Search for the cell housing the specified text and yield its (X, Y) center coordinate. 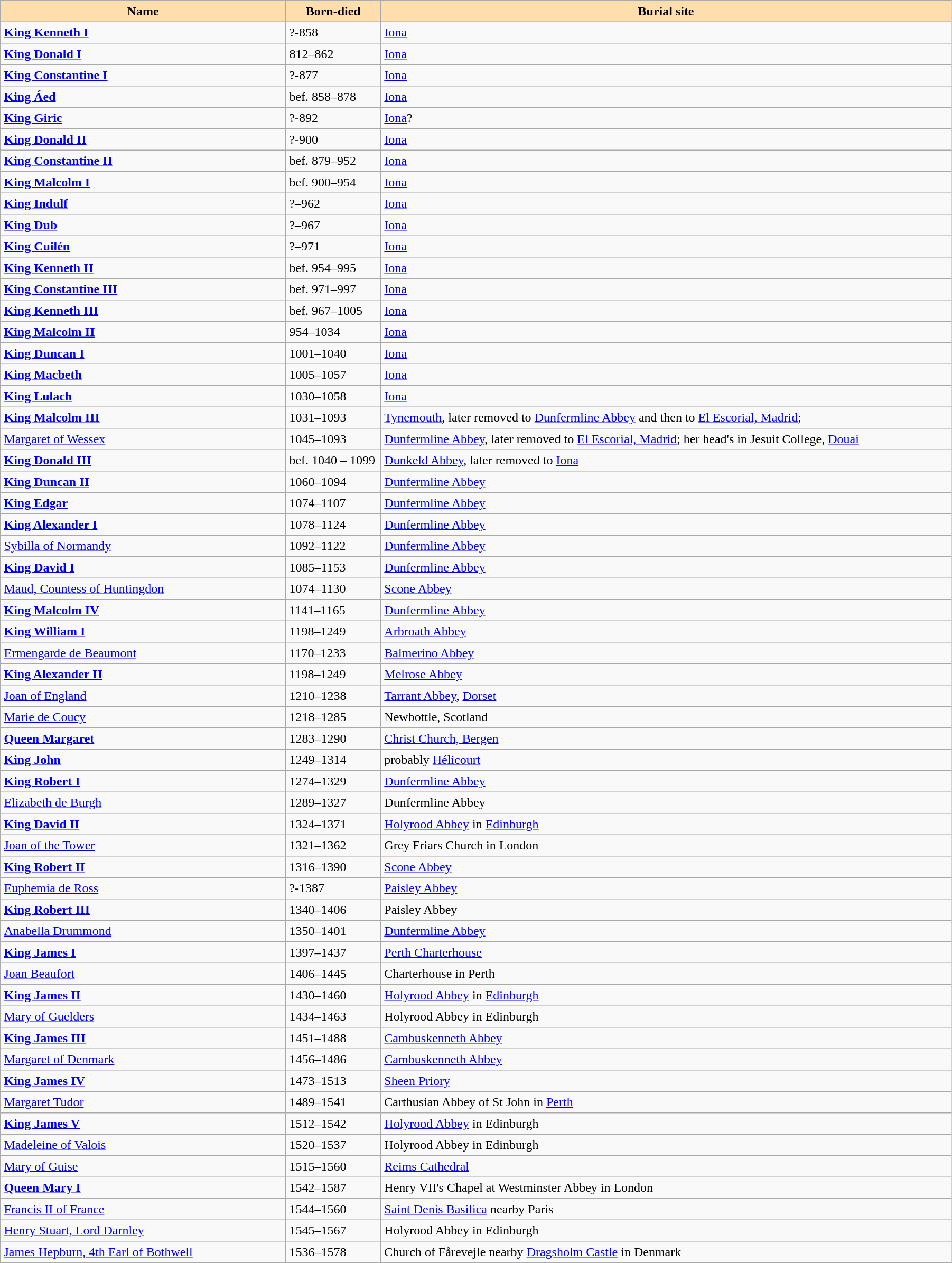
King Robert III (143, 910)
Marie de Coucy (143, 717)
Christ Church, Bergen (666, 738)
King Macbeth (143, 375)
King Lulach (143, 396)
?-900 (333, 139)
1340–1406 (333, 910)
Dunfermline Abbey, later removed to El Escorial, Madrid; her head's in Jesuit College, Douai (666, 439)
Reims Cathedral (666, 1166)
Born-died (333, 11)
King Duncan II (143, 482)
bef. 967–1005 (333, 311)
1515–1560 (333, 1166)
1092–1122 (333, 546)
1430–1460 (333, 995)
?–971 (333, 246)
Henry Stuart, Lord Darnley (143, 1230)
Anabella Drummond (143, 931)
Margaret of Wessex (143, 439)
1060–1094 (333, 482)
bef. 879–952 (333, 161)
Balmerino Abbey (666, 653)
Ermengarde de Beaumont (143, 653)
bef. 900–954 (333, 182)
King Robert II (143, 867)
King Malcolm II (143, 332)
1536–1578 (333, 1252)
1078–1124 (333, 525)
bef. 1040 – 1099 (333, 460)
Queen Mary I (143, 1187)
King Malcolm I (143, 182)
1545–1567 (333, 1230)
Francis II of France (143, 1209)
bef. 954–995 (333, 268)
1456–1486 (333, 1059)
1544–1560 (333, 1209)
King John (143, 760)
1031–1093 (333, 417)
1210–1238 (333, 696)
King Áed (143, 97)
Mary of Guise (143, 1166)
1170–1233 (333, 653)
1005–1057 (333, 375)
Charterhouse in Perth (666, 974)
1542–1587 (333, 1187)
1473–1513 (333, 1081)
1406–1445 (333, 974)
Dunkeld Abbey, later removed to Iona (666, 460)
1489–1541 (333, 1102)
King James V (143, 1124)
1512–1542 (333, 1124)
1249–1314 (333, 760)
Perth Charterhouse (666, 952)
King Malcolm III (143, 417)
King Donald I (143, 54)
King David I (143, 567)
King Kenneth III (143, 311)
King Kenneth I (143, 32)
Joan of England (143, 696)
1451–1488 (333, 1038)
?–967 (333, 225)
King Cuilén (143, 246)
King James IV (143, 1081)
King Alexander II (143, 674)
?-877 (333, 75)
Margaret Tudor (143, 1102)
Maud, Countess of Huntingdon (143, 588)
King James III (143, 1038)
1074–1107 (333, 503)
1141–1165 (333, 610)
probably Hélicourt (666, 760)
King Alexander I (143, 525)
1085–1153 (333, 567)
1001–1040 (333, 353)
King William I (143, 631)
bef. 858–878 (333, 97)
King Giric (143, 118)
King Malcolm IV (143, 610)
Tarrant Abbey, Dorset (666, 696)
Melrose Abbey (666, 674)
Name (143, 11)
1324–1371 (333, 824)
1030–1058 (333, 396)
Elizabeth de Burgh (143, 802)
Tynemouth, later removed to Dunfermline Abbey and then to El Escorial, Madrid; (666, 417)
1274–1329 (333, 781)
King Dub (143, 225)
bef. 971–997 (333, 289)
?-892 (333, 118)
1074–1130 (333, 588)
Church of Fårevejle nearby Dragsholm Castle in Denmark (666, 1252)
Newbottle, Scotland (666, 717)
King Kenneth II (143, 268)
1350–1401 (333, 931)
1218–1285 (333, 717)
Iona? (666, 118)
King James II (143, 995)
954–1034 (333, 332)
1321–1362 (333, 845)
Sheen Priory (666, 1081)
Arbroath Abbey (666, 631)
1045–1093 (333, 439)
Saint Denis Basilica nearby Paris (666, 1209)
Margaret of Denmark (143, 1059)
1289–1327 (333, 802)
King Edgar (143, 503)
King Donald II (143, 139)
?-858 (333, 32)
Queen Margaret (143, 738)
King Robert I (143, 781)
Madeleine of Valois (143, 1145)
Mary of Guelders (143, 1016)
King Duncan I (143, 353)
King Constantine III (143, 289)
1520–1537 (333, 1145)
Burial site (666, 11)
Joan of the Tower (143, 845)
King James I (143, 952)
?-1387 (333, 888)
1397–1437 (333, 952)
1434–1463 (333, 1016)
King Constantine II (143, 161)
King Donald III (143, 460)
?–962 (333, 203)
Henry VII's Chapel at Westminster Abbey in London (666, 1187)
1316–1390 (333, 867)
King David II (143, 824)
1283–1290 (333, 738)
Euphemia de Ross (143, 888)
King Constantine I (143, 75)
Grey Friars Church in London (666, 845)
Sybilla of Normandy (143, 546)
James Hepburn, 4th Earl of Bothwell (143, 1252)
King Indulf (143, 203)
Joan Beaufort (143, 974)
812–862 (333, 54)
Carthusian Abbey of St John in Perth (666, 1102)
